Search for the cell housing the specified text and yield its (X, Y) center coordinate. 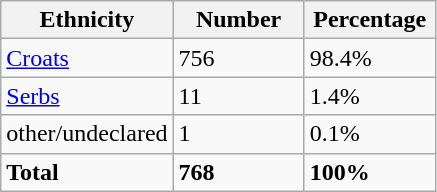
0.1% (370, 134)
1 (238, 134)
Serbs (87, 96)
Percentage (370, 20)
1.4% (370, 96)
Total (87, 172)
756 (238, 58)
100% (370, 172)
11 (238, 96)
other/undeclared (87, 134)
Croats (87, 58)
Ethnicity (87, 20)
Number (238, 20)
768 (238, 172)
98.4% (370, 58)
